Determine the (x, y) coordinate at the center of the cell enclosing the given text.  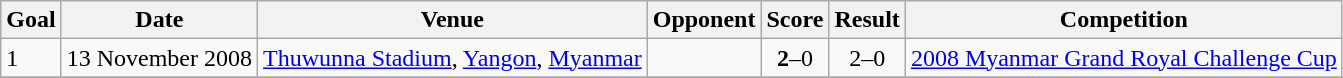
Venue (453, 20)
13 November 2008 (159, 58)
1 (31, 58)
Score (795, 20)
Result (867, 20)
Opponent (704, 20)
Goal (31, 20)
Date (159, 20)
Competition (1124, 20)
Thuwunna Stadium, Yangon, Myanmar (453, 58)
2008 Myanmar Grand Royal Challenge Cup (1124, 58)
